Determine the (x, y) coordinate at the center of the cell enclosing the given text.  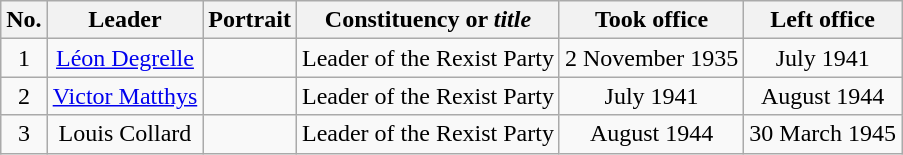
Louis Collard (125, 134)
Leader (125, 20)
30 March 1945 (823, 134)
Left office (823, 20)
Victor Matthys (125, 96)
No. (24, 20)
Portrait (250, 20)
Constituency or title (428, 20)
2 (24, 96)
2 November 1935 (651, 58)
Léon Degrelle (125, 58)
1 (24, 58)
Took office (651, 20)
3 (24, 134)
